For the text-containing cell, return its midpoint in (X, Y) coordinate format. 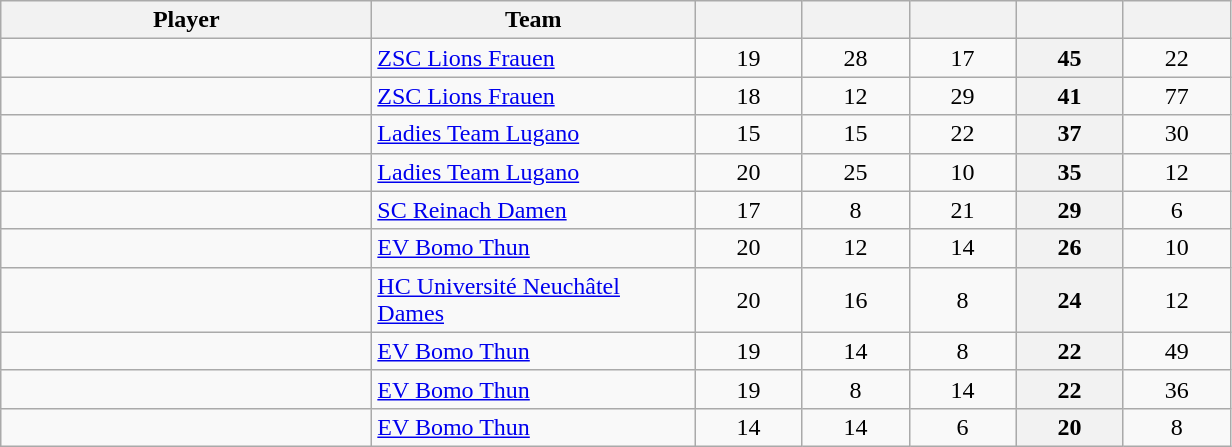
30 (1176, 134)
Player (186, 20)
25 (856, 172)
26 (1070, 248)
24 (1070, 300)
35 (1070, 172)
41 (1070, 96)
37 (1070, 134)
77 (1176, 96)
SC Reinach Damen (534, 210)
28 (856, 58)
16 (856, 300)
Team (534, 20)
HC Université Neuchâtel Dames (534, 300)
36 (1176, 389)
49 (1176, 351)
21 (962, 210)
18 (748, 96)
45 (1070, 58)
